Provide the [x, y] coordinate of the cell's center where the given text is located.  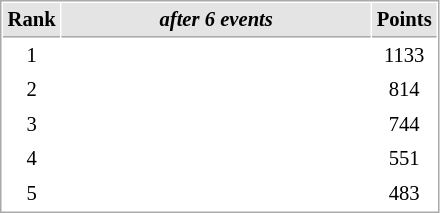
744 [404, 124]
5 [32, 194]
814 [404, 90]
551 [404, 158]
483 [404, 194]
after 6 events [216, 20]
1 [32, 56]
3 [32, 124]
4 [32, 158]
Points [404, 20]
1133 [404, 56]
2 [32, 90]
Rank [32, 20]
